Search for the cell housing the specified text and yield its [X, Y] center coordinate. 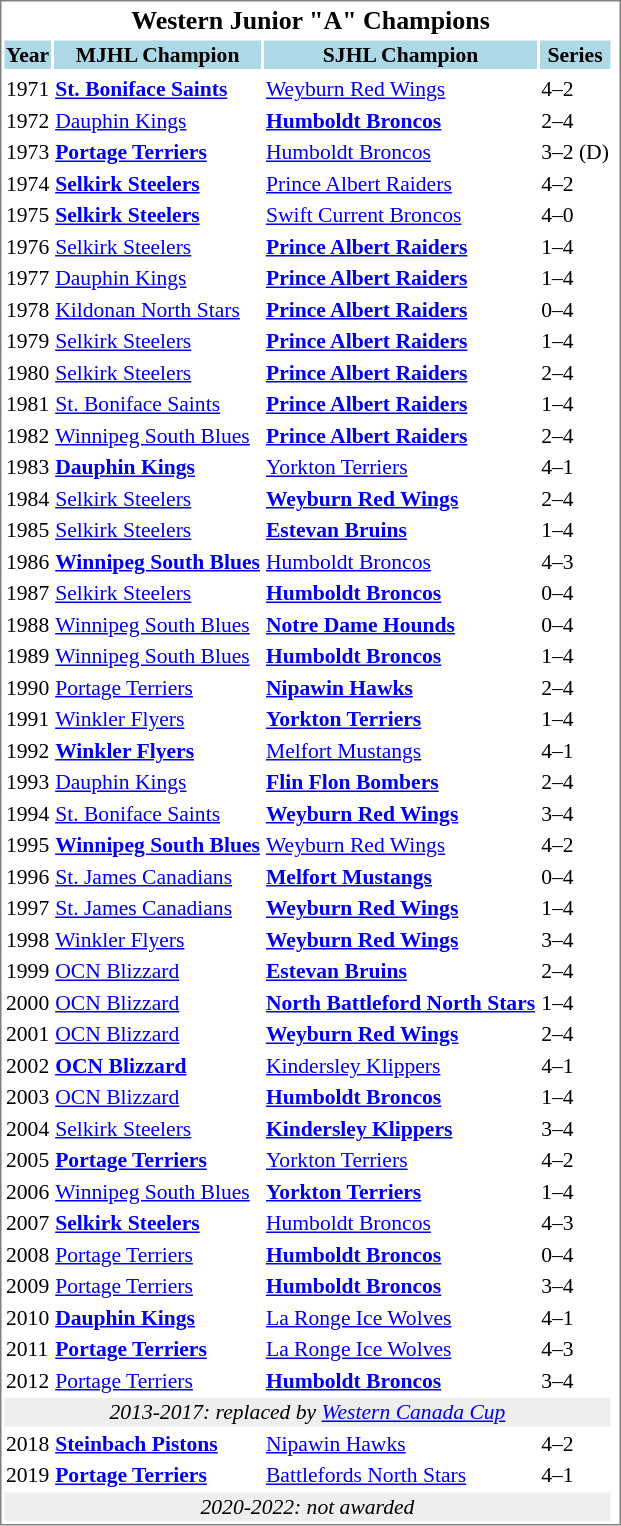
2013-2017: replaced by Western Canada Cup [307, 1412]
1979 [27, 341]
1976 [27, 246]
1973 [27, 152]
Steinbach Pistons [158, 1444]
1971 [27, 89]
1998 [27, 940]
2004 [27, 1128]
1987 [27, 593]
1983 [27, 467]
3–2 (D) [576, 152]
1975 [27, 215]
North Battleford North Stars [400, 1002]
1996 [27, 876]
2010 [27, 1318]
1989 [27, 656]
2008 [27, 1254]
1974 [27, 184]
4–0 [576, 215]
Year [27, 54]
2003 [27, 1097]
Battlefords North Stars [400, 1475]
2006 [27, 1192]
1981 [27, 404]
1995 [27, 845]
Notre Dame Hounds [400, 624]
1991 [27, 719]
1993 [27, 782]
Kildonan North Stars [158, 310]
1972 [27, 120]
2001 [27, 1034]
1999 [27, 971]
1977 [27, 278]
1994 [27, 814]
2009 [27, 1286]
2007 [27, 1223]
2005 [27, 1160]
Series [576, 54]
MJHL Champion [158, 54]
1978 [27, 310]
1990 [27, 688]
1980 [27, 372]
1997 [27, 908]
2012 [27, 1380]
1992 [27, 750]
2020-2022: not awarded [307, 1506]
Flin Flon Bombers [400, 782]
2000 [27, 1002]
2002 [27, 1066]
1984 [27, 498]
1985 [27, 530]
1986 [27, 562]
2019 [27, 1475]
Swift Current Broncos [400, 215]
Western Junior "A" Champions [310, 20]
SJHL Champion [400, 54]
2018 [27, 1444]
1988 [27, 624]
1982 [27, 436]
2011 [27, 1349]
